Pinpoint the cell where the given text exists, returning its (X, Y) midpoint coordinate. 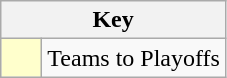
Teams to Playoffs (134, 58)
Key (114, 20)
